Detect which cell encompasses the target text, then output its [X, Y] center coordinate. 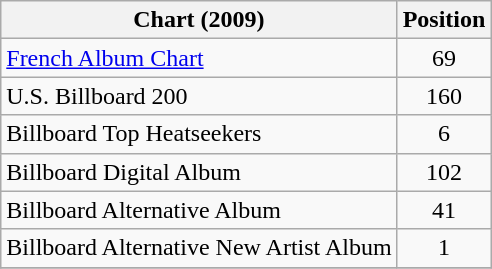
U.S. Billboard 200 [199, 96]
102 [444, 172]
Position [444, 20]
Billboard Top Heatseekers [199, 134]
6 [444, 134]
1 [444, 248]
French Album Chart [199, 58]
160 [444, 96]
41 [444, 210]
Billboard Alternative New Artist Album [199, 248]
Billboard Digital Album [199, 172]
Billboard Alternative Album [199, 210]
69 [444, 58]
Chart (2009) [199, 20]
